Extract the [x, y] coordinate from the center of the cell holding the provided text.  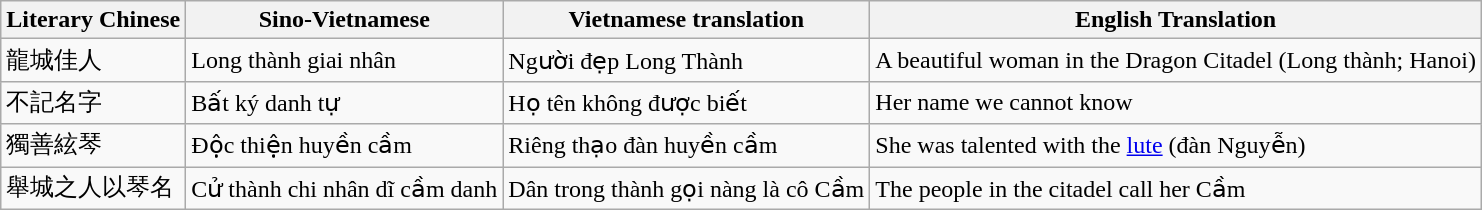
Cử thành chi nhân dĩ cầm danh [344, 188]
Literary Chinese [94, 20]
Vietnamese translation [686, 20]
A beautiful woman in the Dragon Citadel (Long thành; Hanoi) [1176, 60]
不記名字 [94, 102]
Sino-Vietnamese [344, 20]
Bất ký danh tự [344, 102]
English Translation [1176, 20]
Dân trong thành gọi nàng là cô Cầm [686, 188]
Họ tên không được biết [686, 102]
The people in the citadel call her Cầm [1176, 188]
獨善絃琴 [94, 146]
Riêng thạo đàn huyền cầm [686, 146]
Ðộc thiện huyền cầm [344, 146]
舉城之人以琴名 [94, 188]
Long thành giai nhân [344, 60]
She was talented with the lute (đàn Nguyễn) [1176, 146]
Người đẹp Long Thành [686, 60]
龍城佳人 [94, 60]
Her name we cannot know [1176, 102]
